For the text-containing cell, return its midpoint in [x, y] coordinate format. 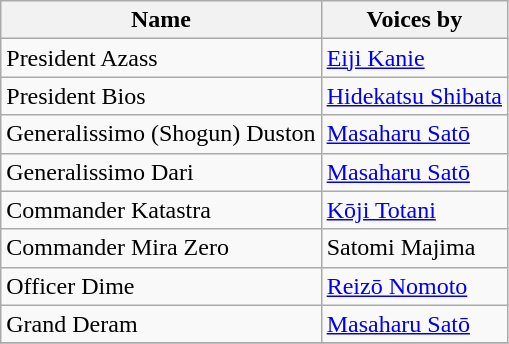
Commander Katastra [161, 210]
Generalissimo Dari [161, 172]
Kōji Totani [414, 210]
Satomi Majima [414, 248]
Voices by [414, 20]
President Azass [161, 58]
Officer Dime [161, 286]
Commander Mira Zero [161, 248]
Reizō Nomoto [414, 286]
Hidekatsu Shibata [414, 96]
Generalissimo (Shogun) Duston [161, 134]
Name [161, 20]
Grand Deram [161, 324]
Eiji Kanie [414, 58]
President Bios [161, 96]
